Locate the cell with the specified text and output its [x, y] center coordinate. 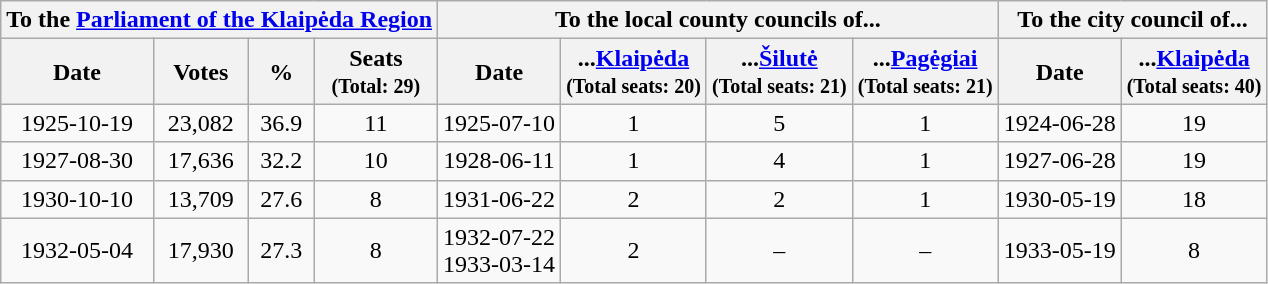
1924-06-28 [1060, 123]
Seats(Total: 29) [376, 72]
...Pagėgiai(Total seats: 21) [925, 72]
11 [376, 123]
17,930 [200, 250]
18 [1194, 199]
32.2 [281, 161]
1925-07-10 [500, 123]
...Klaipėda(Total seats: 20) [634, 72]
1930-10-10 [77, 199]
% [281, 72]
1927-06-28 [1060, 161]
4 [779, 161]
1933-05-19 [1060, 250]
27.6 [281, 199]
To the Parliament of the Klaipėda Region [220, 20]
To the city council of... [1132, 20]
1925-10-19 [77, 123]
10 [376, 161]
...Klaipėda(Total seats: 40) [1194, 72]
Votes [200, 72]
13,709 [200, 199]
1931-06-22 [500, 199]
1930-05-19 [1060, 199]
1927-08-30 [77, 161]
5 [779, 123]
36.9 [281, 123]
1932-05-04 [77, 250]
1932-07-221933-03-14 [500, 250]
27.3 [281, 250]
23,082 [200, 123]
1928-06-11 [500, 161]
...Šilutė(Total seats: 21) [779, 72]
17,636 [200, 161]
To the local county councils of... [718, 20]
